Extract the [X, Y] coordinate from the center of the cell holding the provided text.  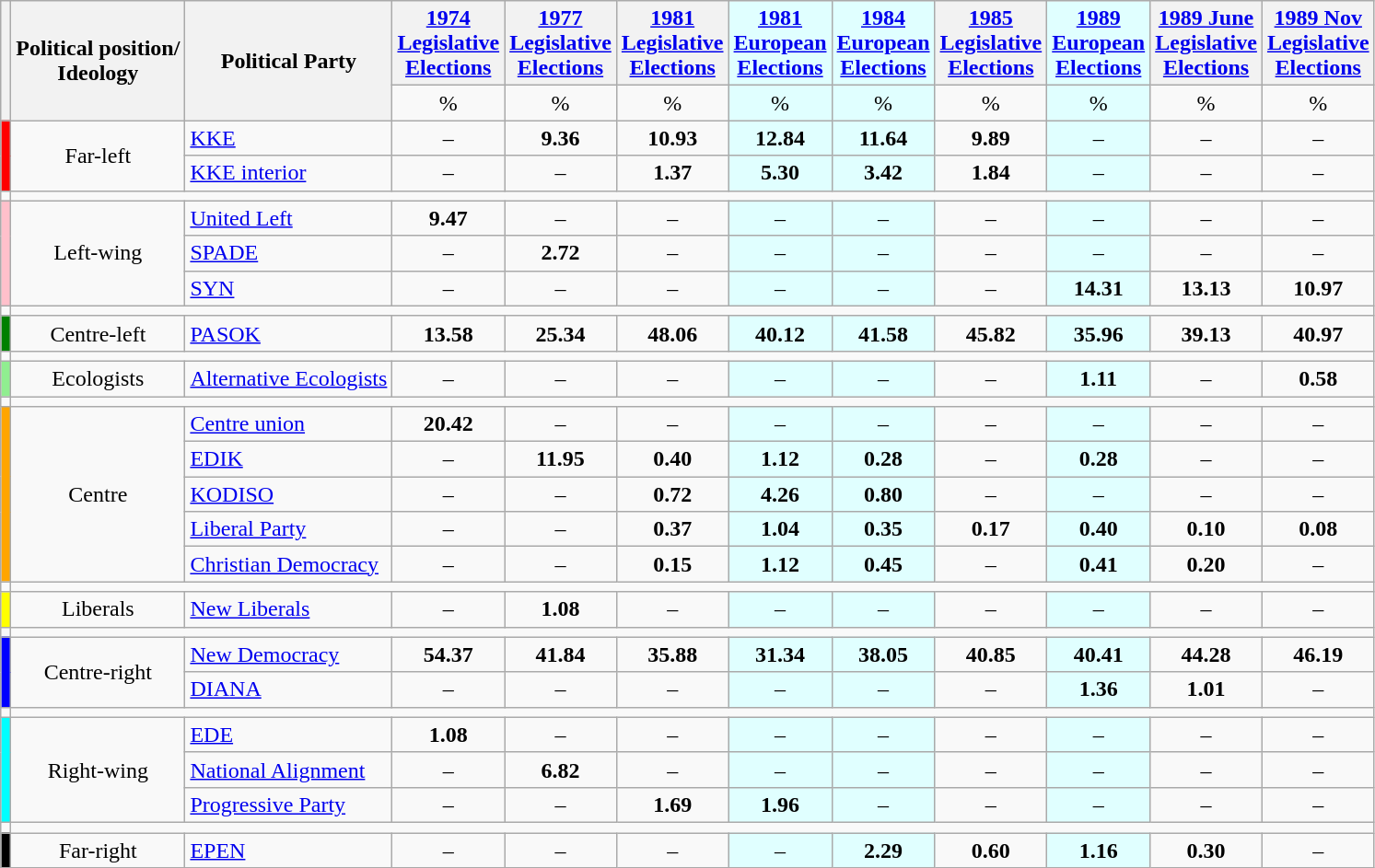
0.17 [991, 529]
KKE interior [289, 173]
KKE [289, 138]
10.93 [672, 138]
6.82 [561, 770]
1.36 [1099, 689]
0.08 [1318, 529]
0.30 [1206, 850]
Liberals [98, 609]
9.36 [561, 138]
Alternative Ecologists [289, 378]
Christian Democracy [289, 564]
0.80 [883, 494]
20.42 [449, 424]
Far-left [98, 156]
EDE [289, 735]
KODISO [289, 494]
11.95 [561, 459]
1.16 [1099, 850]
0.72 [672, 494]
4.26 [780, 494]
9.89 [991, 138]
EDIK [289, 459]
1.37 [672, 173]
1989 June Legislative Elections [1206, 43]
0.20 [1206, 564]
40.97 [1318, 333]
Centre [98, 494]
1.01 [1206, 689]
United Left [289, 218]
31.34 [780, 654]
0.15 [672, 564]
1.69 [672, 804]
39.13 [1206, 333]
National Alignment [289, 770]
14.31 [1099, 288]
0.35 [883, 529]
41.58 [883, 333]
45.82 [991, 333]
40.41 [1099, 654]
2.29 [883, 850]
38.05 [883, 654]
2.72 [561, 253]
Far-right [98, 850]
Political Party [289, 61]
1981 Legislative Elections [672, 43]
1.96 [780, 804]
0.10 [1206, 529]
0.45 [883, 564]
25.34 [561, 333]
9.47 [449, 218]
11.64 [883, 138]
41.84 [561, 654]
12.84 [780, 138]
Left-wing [98, 253]
0.60 [991, 850]
Right-wing [98, 770]
54.37 [449, 654]
1974Legislative Elections [449, 43]
40.12 [780, 333]
1989 Nov Legislative Elections [1318, 43]
Centre-right [98, 672]
Progressive Party [289, 804]
3.42 [883, 173]
New Liberals [289, 609]
1.84 [991, 173]
Centre-left [98, 333]
5.30 [780, 173]
10.97 [1318, 288]
1984 European Elections [883, 43]
44.28 [1206, 654]
0.37 [672, 529]
Centre union [289, 424]
Political position/Ideology [98, 61]
SPADE [289, 253]
46.19 [1318, 654]
1.04 [780, 529]
New Democracy [289, 654]
48.06 [672, 333]
1989 European Elections [1099, 43]
Ecologists [98, 378]
13.58 [449, 333]
Liberal Party [289, 529]
35.88 [672, 654]
SYN [289, 288]
EPEN [289, 850]
35.96 [1099, 333]
PASOK [289, 333]
13.13 [1206, 288]
1.11 [1099, 378]
1981 European Elections [780, 43]
DIANA [289, 689]
0.41 [1099, 564]
1985 Legislative Elections [991, 43]
1977 Legislative Elections [561, 43]
40.85 [991, 654]
0.58 [1318, 378]
